Identify which cell holds the provided text, then report its [X, Y] central coordinate. 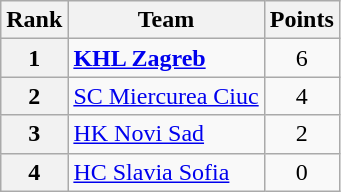
3 [34, 134]
SC Miercurea Ciuc [166, 96]
KHL Zagreb [166, 58]
Rank [34, 20]
HK Novi Sad [166, 134]
Team [166, 20]
HC Slavia Sofia [166, 172]
6 [302, 58]
0 [302, 172]
1 [34, 58]
Points [302, 20]
